Detect which cell encompasses the target text, then output its [X, Y] center coordinate. 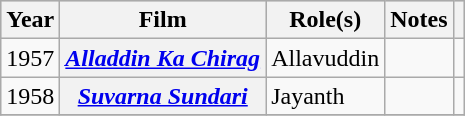
Alladdin Ka Chirag [163, 58]
Allavuddin [326, 58]
Notes [419, 20]
1958 [30, 96]
Suvarna Sundari [163, 96]
Role(s) [326, 20]
Year [30, 20]
1957 [30, 58]
Jayanth [326, 96]
Film [163, 20]
